Identify which cell holds the provided text, then report its (X, Y) central coordinate. 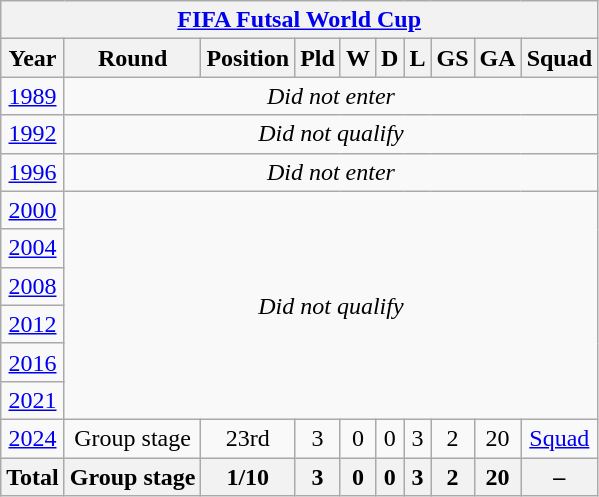
2000 (33, 210)
GS (452, 58)
Round (132, 58)
Total (33, 477)
L (418, 58)
Year (33, 58)
W (358, 58)
Pld (318, 58)
– (559, 477)
GA (498, 58)
1/10 (248, 477)
FIFA Futsal World Cup (300, 20)
1989 (33, 96)
D (389, 58)
2024 (33, 438)
1996 (33, 172)
2004 (33, 248)
2012 (33, 324)
1992 (33, 134)
2008 (33, 286)
2016 (33, 362)
23rd (248, 438)
2021 (33, 400)
Position (248, 58)
